Search for the cell housing the specified text and yield its (X, Y) center coordinate. 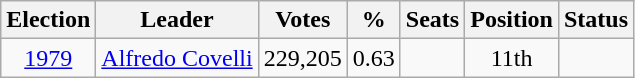
Seats (432, 20)
% (374, 20)
Leader (177, 20)
0.63 (374, 58)
Election (48, 20)
Position (512, 20)
229,205 (302, 58)
Votes (302, 20)
Alfredo Covelli (177, 58)
Status (596, 20)
1979 (48, 58)
11th (512, 58)
